Determine the [X, Y] coordinate at the center of the cell enclosing the given text.  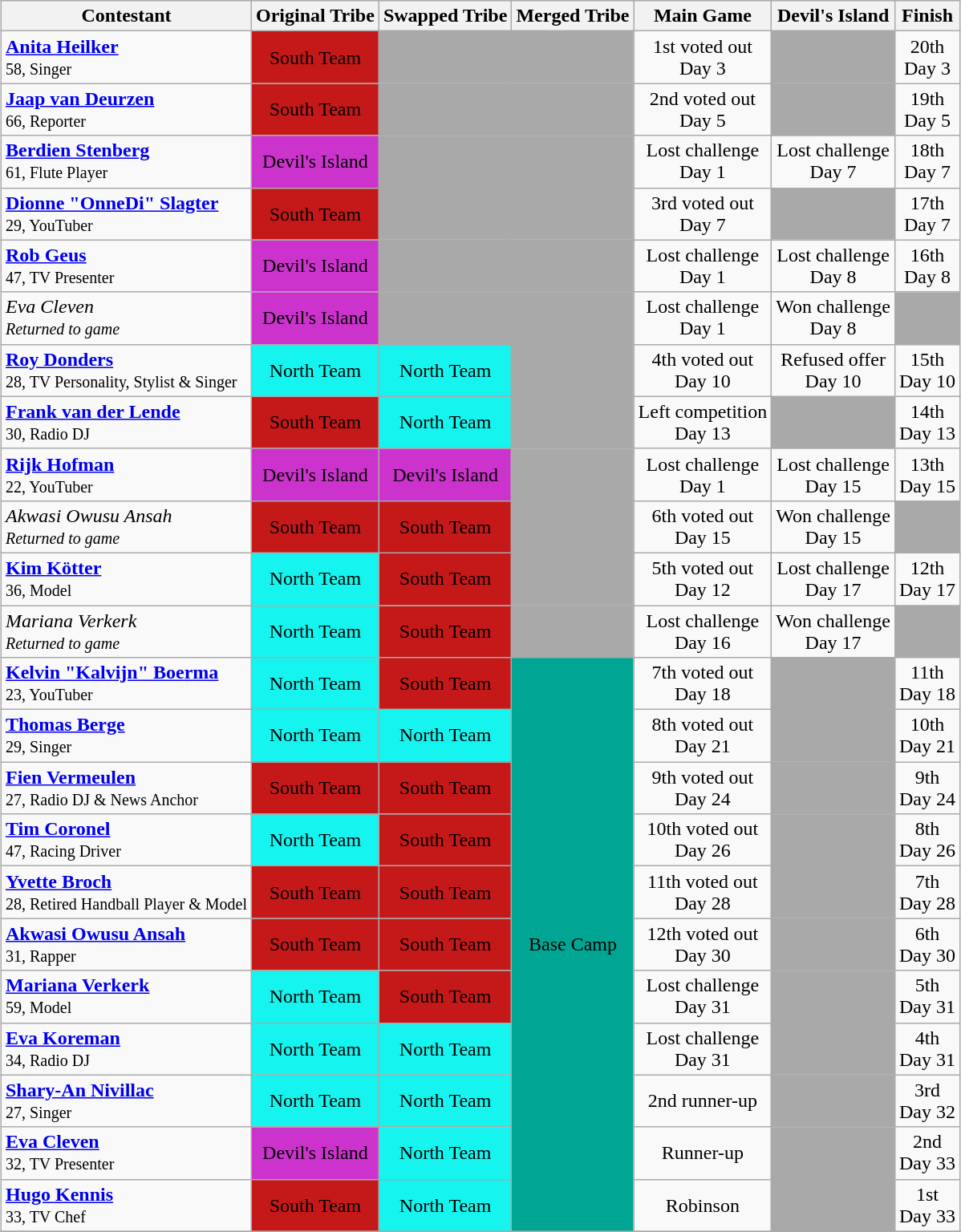
19thDay 5 [927, 109]
8th voted outDay 21 [703, 736]
8thDay 26 [927, 841]
Roy Donders28, TV Personality, Stylist & Singer [126, 371]
Hugo Kennis33, TV Chef [126, 1205]
Dionne "OnneDi" Slagter29, YouTuber [126, 213]
9th voted outDay 24 [703, 788]
1st voted outDay 3 [703, 58]
12th voted outDay 30 [703, 945]
Berdien Stenberg61, Flute Player [126, 162]
Lost challengeDay 17 [833, 579]
10th voted outDay 26 [703, 841]
2nd voted outDay 5 [703, 109]
Yvette Broch28, Retired Handball Player & Model [126, 892]
Shary-An Nivillac27, Singer [126, 1100]
10thDay 21 [927, 736]
Akwasi Owusu AnsahReturned to game [126, 526]
11thDay 18 [927, 683]
Runner-up [703, 1153]
Robinson [703, 1205]
11th voted outDay 28 [703, 892]
Kim Kötter36, Model [126, 579]
Akwasi Owusu Ansah31, Rapper [126, 945]
Original Tribe [314, 16]
6thDay 30 [927, 945]
Frank van der Lende30, Radio DJ [126, 422]
1stDay 33 [927, 1205]
Rob Geus47, TV Presenter [126, 266]
14thDay 13 [927, 422]
Rijk Hofman22, YouTuber [126, 475]
Lost challengeDay 8 [833, 266]
Main Game [703, 16]
Merged Tribe [573, 16]
Eva Koreman34, Radio DJ [126, 1049]
Swapped Tribe [445, 16]
Lost challengeDay 16 [703, 630]
Won challengeDay 8 [833, 318]
3rdDay 32 [927, 1100]
17thDay 7 [927, 213]
3rd voted outDay 7 [703, 213]
Anita Heilker58, Singer [126, 58]
Won challengeDay 17 [833, 630]
Base Camp [573, 945]
20thDay 3 [927, 58]
Won challengeDay 15 [833, 526]
12thDay 17 [927, 579]
Thomas Berge29, Singer [126, 736]
2ndDay 33 [927, 1153]
16thDay 8 [927, 266]
4th voted outDay 10 [703, 371]
Eva ClevenReturned to game [126, 318]
Lost challengeDay 15 [833, 475]
Tim Coronel47, Racing Driver [126, 841]
6th voted outDay 15 [703, 526]
Mariana Verkerk59, Model [126, 996]
Jaap van Deurzen66, Reporter [126, 109]
Mariana VerkerkReturned to game [126, 630]
13thDay 15 [927, 475]
2nd runner-up [703, 1100]
Left competitionDay 13 [703, 422]
Fien Vermeulen27, Radio DJ & News Anchor [126, 788]
5th voted outDay 12 [703, 579]
Finish [927, 16]
Contestant [126, 16]
7thDay 28 [927, 892]
7th voted outDay 18 [703, 683]
9thDay 24 [927, 788]
4thDay 31 [927, 1049]
Refused offerDay 10 [833, 371]
5thDay 31 [927, 996]
15thDay 10 [927, 371]
Eva Cleven32, TV Presenter [126, 1153]
Kelvin "Kalvijn" Boerma23, YouTuber [126, 683]
18thDay 7 [927, 162]
Lost challengeDay 7 [833, 162]
